Search for the cell housing the specified text and yield its [X, Y] center coordinate. 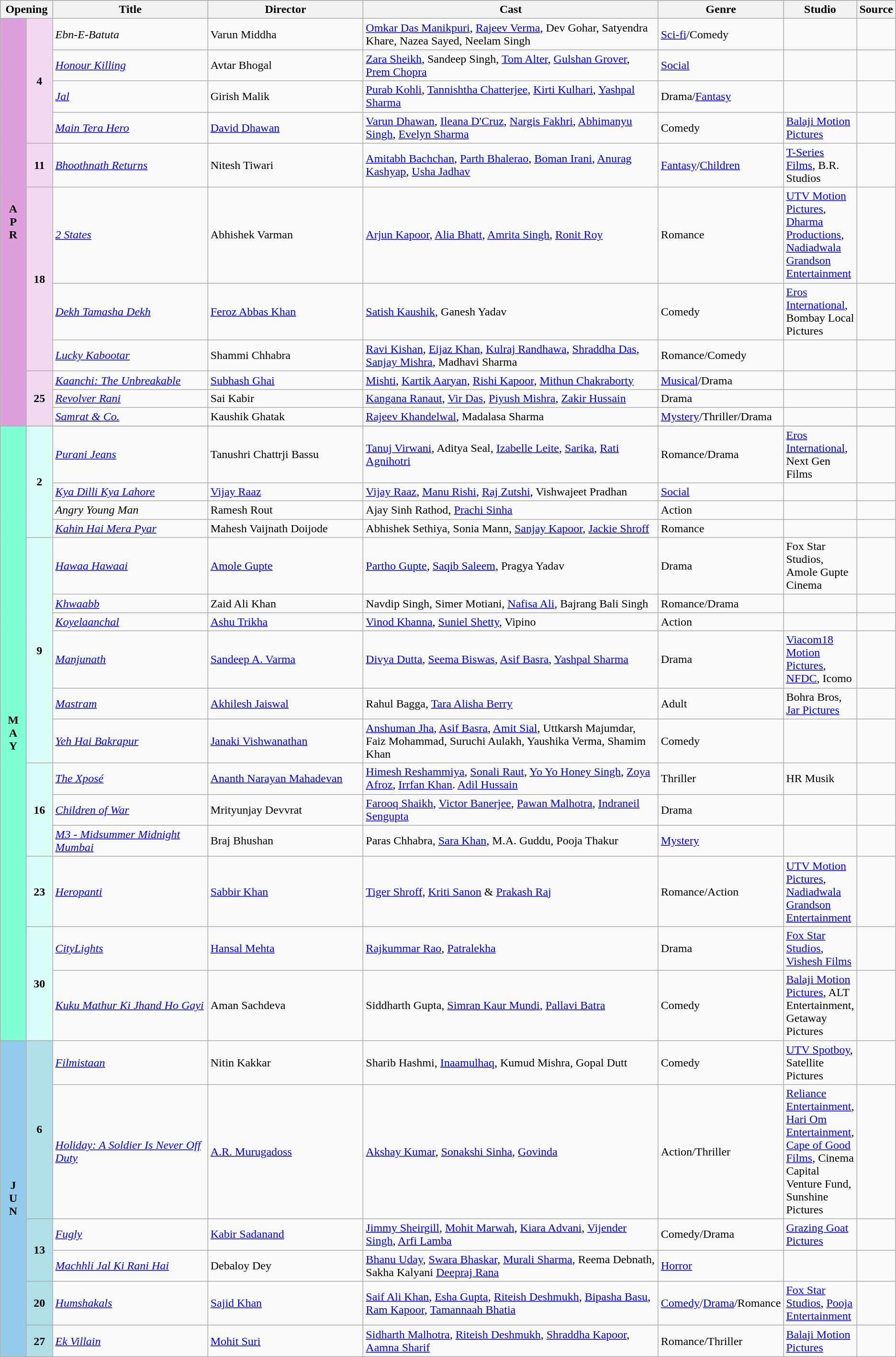
Thriller [721, 778]
Source [876, 10]
Title [130, 10]
Koyelaanchal [130, 622]
Ramesh Rout [285, 510]
Akhilesh Jaiswal [285, 704]
Action/Thriller [721, 1152]
Saif Ali Khan, Esha Gupta, Riteish Deshmukh, Bipasha Basu, Ram Kapoor, Tamannaah Bhatia [511, 1303]
Omkar Das Manikpuri, Rajeev Verma, Dev Gohar, Satyendra Khare, Nazea Sayed, Neelam Singh [511, 34]
Opening [27, 10]
Amitabh Bachchan, Parth Bhalerao, Boman Irani, Anurag Kashyap, Usha Jadhav [511, 165]
Bhoothnath Returns [130, 165]
Samrat & Co. [130, 416]
Fantasy/Children [721, 165]
4 [39, 81]
Sci-fi/Comedy [721, 34]
Grazing Goat Pictures [820, 1235]
20 [39, 1303]
Humshakals [130, 1303]
Mrityunjay Devvrat [285, 810]
HR Musik [820, 778]
Varun Dhawan, Ileana D'Cruz, Nargis Fakhri, Abhimanyu Singh, Evelyn Sharma [511, 127]
Comedy/Drama [721, 1235]
Cast [511, 10]
Tanuj Virwani, Aditya Seal, Izabelle Leite, Sarika, Rati Agnihotri [511, 455]
MAY [13, 733]
27 [39, 1341]
Kuku Mathur Ki Jhand Ho Gayi [130, 1005]
Aman Sachdeva [285, 1005]
Ashu Trikha [285, 622]
Heropanti [130, 891]
Fox Star Studios, Vishesh Films [820, 948]
Reliance Entertainment, Hari Om Entertainment, Cape of Good Films, Cinema Capital Venture Fund, Sunshine Pictures [820, 1152]
Manjunath [130, 660]
T-Series Films, B.R. Studios [820, 165]
UTV Motion Pictures, Nadiadwala Grandson Entertainment [820, 891]
The Xposé [130, 778]
Mastram [130, 704]
Mishti, Kartik Aaryan, Rishi Kapoor, Mithun Chakraborty [511, 380]
Vijay Raaz [285, 492]
2 States [130, 235]
Siddharth Gupta, Simran Kaur Mundi, Pallavi Batra [511, 1005]
CityLights [130, 948]
Musical/Drama [721, 380]
Kya Dilli Kya Lahore [130, 492]
Jimmy Sheirgill, Mohit Marwah, Kiara Advani, Vijender Singh, Arfi Lamba [511, 1235]
Anshuman Jha, Asif Basra, Amit Sial, Uttkarsh Majumdar, Faiz Mohammad, Suruchi Aulakh, Yaushika Verma, Shamim Khan [511, 741]
Kabir Sadanand [285, 1235]
Varun Middha [285, 34]
Subhash Ghai [285, 380]
Amole Gupte [285, 566]
Balaji Motion Pictures, ALT Entertainment, Getaway Pictures [820, 1005]
Kangana Ranaut, Vir Das, Piyush Mishra, Zakir Hussain [511, 398]
Mystery/Thriller/Drama [721, 416]
Children of War [130, 810]
Hawaa Hawaai [130, 566]
Comedy/Drama/Romance [721, 1303]
Bohra Bros, Jar Pictures [820, 704]
UTV Motion Pictures, Dharma Productions, Nadiadwala Grandson Entertainment [820, 235]
Himesh Reshammiya, Sonali Raut, Yo Yo Honey Singh, Zoya Afroz, Irrfan Khan. Adil Hussain [511, 778]
Ek Villain [130, 1341]
Fox Star Studios, Pooja Entertainment [820, 1303]
JUN [13, 1199]
Partho Gupte, Saqib Saleem, Pragya Yadav [511, 566]
Rajkummar Rao, Patralekha [511, 948]
M3 - Midsummer Midnight Mumbai [130, 841]
David Dhawan [285, 127]
Machhli Jal Ki Rani Hai [130, 1266]
Ananth Narayan Mahadevan [285, 778]
Sabbir Khan [285, 891]
Nitesh Tiwari [285, 165]
Abhishek Sethiya, Sonia Mann, Sanjay Kapoor, Jackie Shroff [511, 528]
Ebn-E-Batuta [130, 34]
Braj Bhushan [285, 841]
6 [39, 1130]
13 [39, 1250]
Jal [130, 97]
23 [39, 891]
Divya Dutta, Seema Biswas, Asif Basra, Yashpal Sharma [511, 660]
Purani Jeans [130, 455]
Sandeep A. Varma [285, 660]
Fox Star Studios, Amole Gupte Cinema [820, 566]
Farooq Shaikh, Victor Banerjee, Pawan Malhotra, Indraneil Sengupta [511, 810]
Eros International, Next Gen Films [820, 455]
Adult [721, 704]
Drama/Fantasy [721, 97]
Kahin Hai Mera Pyar [130, 528]
Vijay Raaz, Manu Rishi, Raj Zutshi, Vishwajeet Pradhan [511, 492]
Avtar Bhogal [285, 65]
Rahul Bagga, Tara Alisha Berry [511, 704]
Director [285, 10]
Debaloy Dey [285, 1266]
9 [39, 650]
Studio [820, 10]
16 [39, 810]
Kaanchi: The Unbreakable [130, 380]
A.R. Murugadoss [285, 1152]
Sajid Khan [285, 1303]
Ravi Kishan, Eijaz Khan, Kulraj Randhawa, Shraddha Das, Sanjay Mishra, Madhavi Sharma [511, 355]
Lucky Kabootar [130, 355]
APR [13, 222]
Romance/Thriller [721, 1341]
Hansal Mehta [285, 948]
Akshay Kumar, Sonakshi Sinha, Govinda [511, 1152]
Revolver Rani [130, 398]
Shammi Chhabra [285, 355]
Angry Young Man [130, 510]
Romance/Comedy [721, 355]
Yeh Hai Bakrapur [130, 741]
Mohit Suri [285, 1341]
Bhanu Uday, Swara Bhaskar, Murali Sharma, Reema Debnath, Sakha Kalyani Deepraj Rana [511, 1266]
30 [39, 983]
Eros International, Bombay Local Pictures [820, 311]
Khwaabb [130, 604]
Satish Kaushik, Ganesh Yadav [511, 311]
Kaushik Ghatak [285, 416]
Main Tera Hero [130, 127]
18 [39, 279]
11 [39, 165]
Sharib Hashmi, Inaamulhaq, Kumud Mishra, Gopal Dutt [511, 1063]
Rajeev Khandelwal, Madalasa Sharma [511, 416]
Girish Malik [285, 97]
Viacom18 Motion Pictures, NFDC, Icomo [820, 660]
Abhishek Varman [285, 235]
Janaki Vishwanathan [285, 741]
Navdip Singh, Simer Motiani, Nafisa Ali, Bajrang Bali Singh [511, 604]
Vinod Khanna, Suniel Shetty, Vipino [511, 622]
Arjun Kapoor, Alia Bhatt, Amrita Singh, Ronit Roy [511, 235]
Romance/Action [721, 891]
25 [39, 398]
Holiday: A Soldier Is Never Off Duty [130, 1152]
Mystery [721, 841]
Tanushri Chattrji Bassu [285, 455]
Feroz Abbas Khan [285, 311]
Genre [721, 10]
Dekh Tamasha Dekh [130, 311]
Sai Kabir [285, 398]
Filmistaan [130, 1063]
Honour Killing [130, 65]
Nitin Kakkar [285, 1063]
Sidharth Malhotra, Riteish Deshmukh, Shraddha Kapoor, Aamna Sharif [511, 1341]
Paras Chhabra, Sara Khan, M.A. Guddu, Pooja Thakur [511, 841]
Zaid Ali Khan [285, 604]
Purab Kohli, Tannishtha Chatterjee, Kirti Kulhari, Yashpal Sharma [511, 97]
Fugly [130, 1235]
2 [39, 482]
Tiger Shroff, Kriti Sanon & Prakash Raj [511, 891]
Mahesh Vaijnath Doijode [285, 528]
Zara Sheikh, Sandeep Singh, Tom Alter, Gulshan Grover, Prem Chopra [511, 65]
Ajay Sinh Rathod, Prachi Sinha [511, 510]
Horror [721, 1266]
UTV Spotboy, Satellite Pictures [820, 1063]
